Return the (X, Y) coordinate for the center point of the cell that contains the specified text.  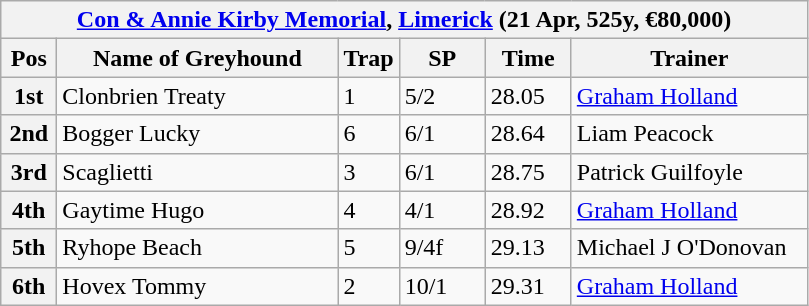
Gaytime Hugo (198, 210)
Patrick Guilfoyle (689, 172)
Clonbrien Treaty (198, 96)
Michael J O'Donovan (689, 248)
29.31 (528, 286)
4/1 (442, 210)
6th (29, 286)
Trap (368, 58)
1 (368, 96)
5th (29, 248)
2 (368, 286)
Liam Peacock (689, 134)
28.05 (528, 96)
Name of Greyhound (198, 58)
Time (528, 58)
Hovex Tommy (198, 286)
28.75 (528, 172)
6 (368, 134)
5 (368, 248)
Ryhope Beach (198, 248)
29.13 (528, 248)
3rd (29, 172)
Pos (29, 58)
28.92 (528, 210)
Scaglietti (198, 172)
1st (29, 96)
4th (29, 210)
2nd (29, 134)
Bogger Lucky (198, 134)
9/4f (442, 248)
10/1 (442, 286)
5/2 (442, 96)
Con & Annie Kirby Memorial, Limerick (21 Apr, 525y, €80,000) (404, 20)
4 (368, 210)
28.64 (528, 134)
Trainer (689, 58)
3 (368, 172)
SP (442, 58)
